Identify which cell holds the provided text, then report its (X, Y) central coordinate. 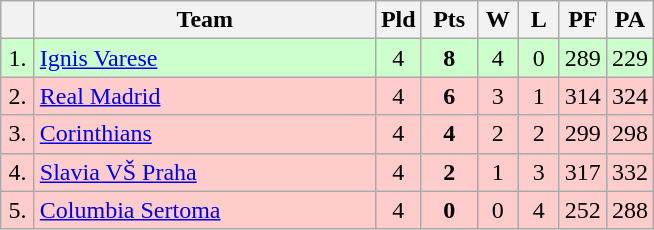
Slavia VŠ Praha (204, 172)
Corinthians (204, 134)
PA (630, 20)
3. (18, 134)
1. (18, 58)
2. (18, 96)
317 (582, 172)
Columbia Sertoma (204, 210)
PF (582, 20)
298 (630, 134)
4. (18, 172)
L (538, 20)
Team (204, 20)
252 (582, 210)
5. (18, 210)
Pts (449, 20)
229 (630, 58)
288 (630, 210)
Real Madrid (204, 96)
299 (582, 134)
8 (449, 58)
6 (449, 96)
W (498, 20)
289 (582, 58)
324 (630, 96)
Ignis Varese (204, 58)
Pld (398, 20)
332 (630, 172)
314 (582, 96)
